Determine the (x, y) coordinate at the center of the cell enclosing the given text.  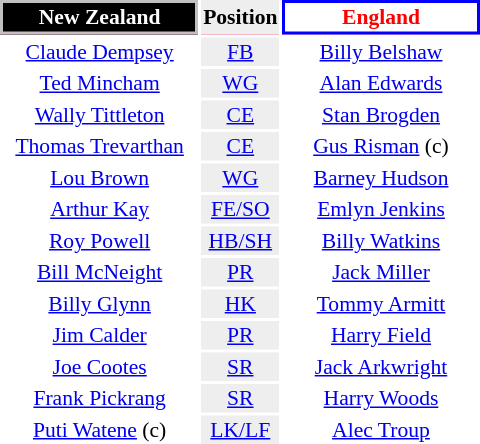
Gus Risman (c) (381, 146)
Wally Tittleton (100, 114)
Alan Edwards (381, 83)
LK/LF (240, 430)
Jack Arkwright (381, 366)
Billy Glynn (100, 304)
Bill McNeight (100, 272)
Claude Dempsey (100, 52)
Stan Brogden (381, 114)
Lou Brown (100, 178)
Arthur Kay (100, 209)
Barney Hudson (381, 178)
Jim Calder (100, 335)
Billy Watkins (381, 240)
England (381, 17)
Joe Cootes (100, 366)
FB (240, 52)
HK (240, 304)
Tommy Armitt (381, 304)
Puti Watene (c) (100, 430)
FE/SO (240, 209)
Roy Powell (100, 240)
New Zealand (100, 17)
Billy Belshaw (381, 52)
Harry Field (381, 335)
Harry Woods (381, 398)
Alec Troup (381, 430)
Frank Pickrang (100, 398)
Emlyn Jenkins (381, 209)
Position (240, 17)
Thomas Trevarthan (100, 146)
Jack Miller (381, 272)
HB/SH (240, 240)
Ted Mincham (100, 83)
